Output the (X, Y) coordinate of the center of the cell containing the given text.  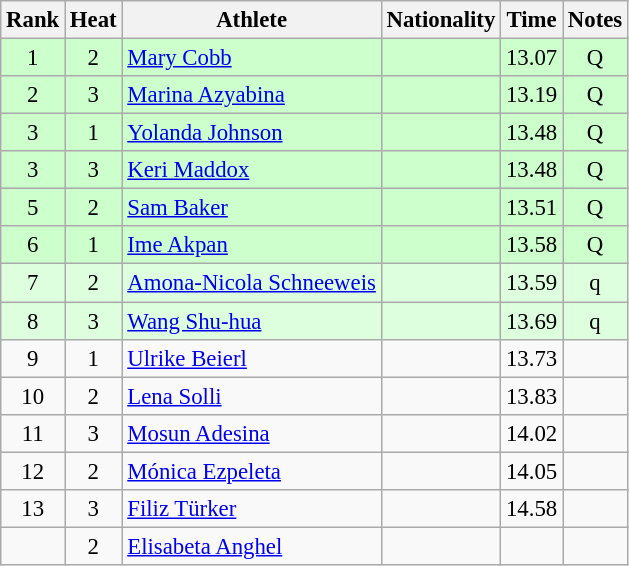
Heat (94, 20)
Wang Shu-hua (252, 321)
Mary Cobb (252, 58)
Marina Azyabina (252, 95)
12 (33, 471)
13.07 (532, 58)
13.59 (532, 283)
Mosun Adesina (252, 433)
Time (532, 20)
Mónica Ezpeleta (252, 471)
Rank (33, 20)
14.58 (532, 509)
13.83 (532, 396)
13.73 (532, 358)
13.51 (532, 208)
5 (33, 208)
6 (33, 245)
14.05 (532, 471)
Filiz Türker (252, 509)
Athlete (252, 20)
9 (33, 358)
Nationality (440, 20)
11 (33, 433)
Ime Akpan (252, 245)
Ulrike Beierl (252, 358)
Elisabeta Anghel (252, 546)
8 (33, 321)
Amona-Nicola Schneeweis (252, 283)
13.19 (532, 95)
Yolanda Johnson (252, 133)
10 (33, 396)
14.02 (532, 433)
Lena Solli (252, 396)
Notes (594, 20)
Sam Baker (252, 208)
7 (33, 283)
13.69 (532, 321)
13 (33, 509)
13.58 (532, 245)
Keri Maddox (252, 170)
